Search for the cell housing the specified text and yield its (X, Y) center coordinate. 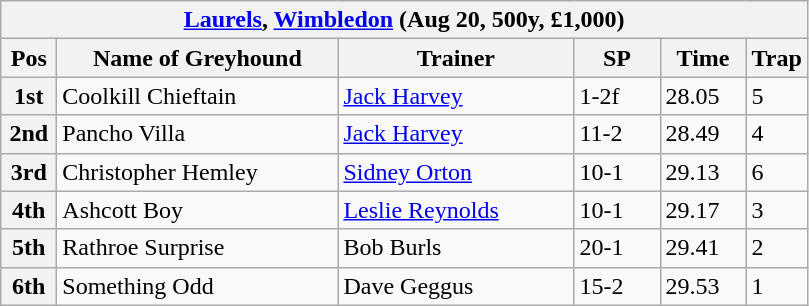
Christopher Hemley (198, 172)
29.53 (703, 286)
Dave Geggus (456, 286)
28.49 (703, 134)
28.05 (703, 96)
Name of Greyhound (198, 58)
Leslie Reynolds (456, 210)
SP (617, 58)
20-1 (617, 248)
4th (29, 210)
Laurels, Wimbledon (Aug 20, 500y, £1,000) (404, 20)
1 (776, 286)
11-2 (617, 134)
Pancho Villa (198, 134)
5th (29, 248)
5 (776, 96)
6th (29, 286)
Rathroe Surprise (198, 248)
Coolkill Chieftain (198, 96)
Ashcott Boy (198, 210)
1st (29, 96)
15-2 (617, 286)
3 (776, 210)
Trainer (456, 58)
3rd (29, 172)
Trap (776, 58)
Bob Burls (456, 248)
Pos (29, 58)
Time (703, 58)
29.41 (703, 248)
Sidney Orton (456, 172)
Something Odd (198, 286)
29.17 (703, 210)
2nd (29, 134)
6 (776, 172)
1-2f (617, 96)
4 (776, 134)
29.13 (703, 172)
2 (776, 248)
